Search for the cell housing the specified text and yield its (x, y) center coordinate. 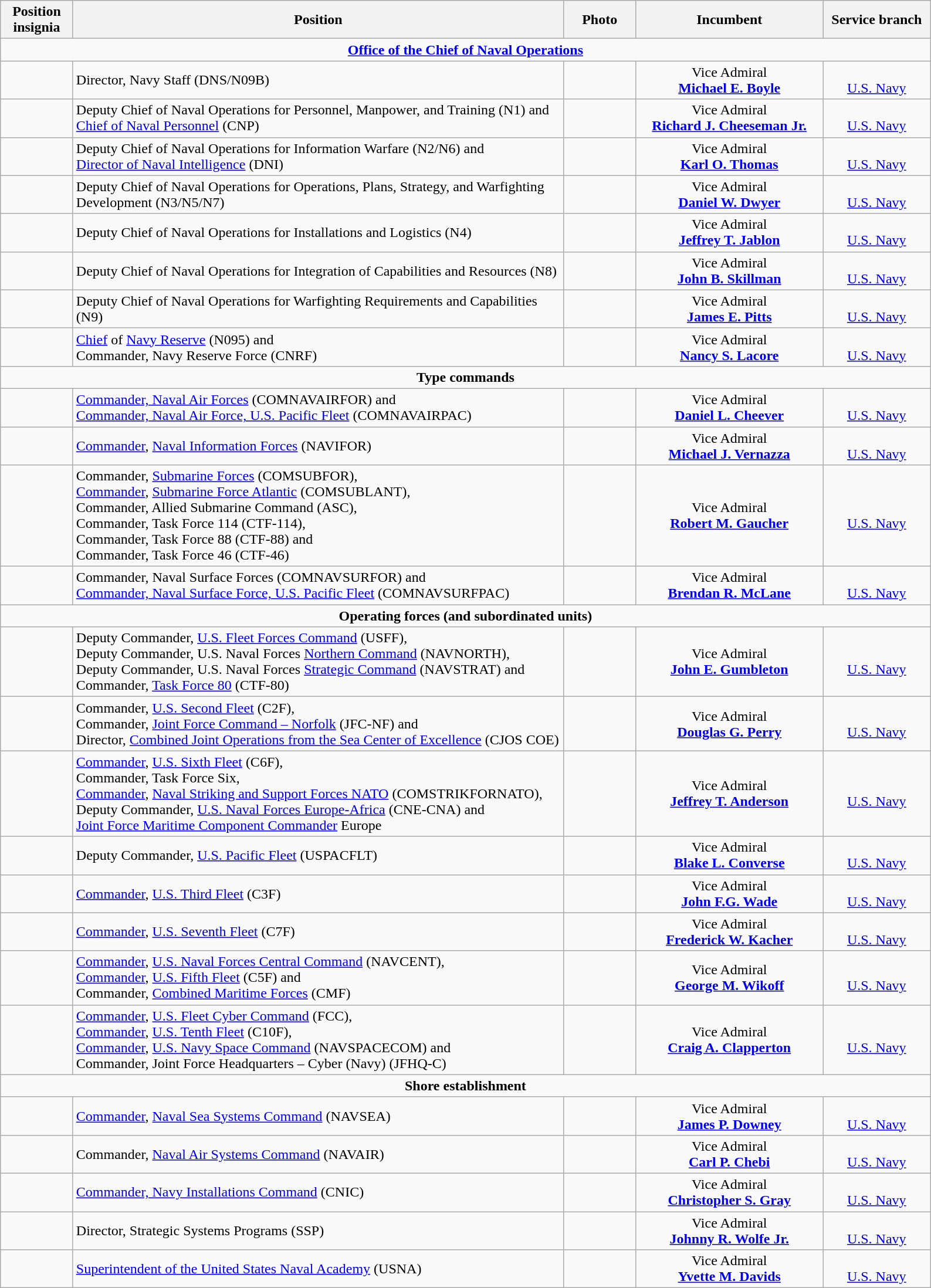
Vice AdmiralJames P. Downey (730, 1116)
Deputy Chief of Naval Operations for Personnel, Manpower, and Training (N1) andChief of Naval Personnel (CNP) (318, 118)
Superintendent of the United States Naval Academy (USNA) (318, 1269)
Vice AdmiralJohn F.G. Wade (730, 894)
Vice AdmiralBlake L. Converse (730, 855)
Director, Navy Staff (DNS/N09B) (318, 80)
Commander, Naval Air Forces (COMNAVAIRFOR) andCommander, Naval Air Force, U.S. Pacific Fleet (COMNAVAIRPAC) (318, 407)
Vice AdmiralCarl P. Chebi (730, 1154)
Vice AdmiralDouglas G. Perry (730, 724)
Deputy Chief of Naval Operations for Integration of Capabilities and Resources (N8) (318, 271)
Commander, U.S. Third Fleet (C3F) (318, 894)
Commander, Naval Sea Systems Command (NAVSEA) (318, 1116)
Vice AdmiralJohnny R. Wolfe Jr. (730, 1231)
Photo (600, 20)
Vice AdmiralBrendan R. McLane (730, 585)
Vice AdmiralJeffrey T. Jablon (730, 232)
Deputy Chief of Naval Operations for Installations and Logistics (N4) (318, 232)
Deputy Chief of Naval Operations for Information Warfare (N2/N6) andDirector of Naval Intelligence (DNI) (318, 156)
Service branch (876, 20)
Position (318, 20)
Type commands (466, 377)
Operating forces (and subordinated units) (466, 616)
Vice AdmiralFrederick W. Kacher (730, 931)
Position insignia (37, 20)
Deputy Chief of Naval Operations for Warfighting Requirements and Capabilities (N9) (318, 309)
Commander, Naval Air Systems Command (NAVAIR) (318, 1154)
Vice AdmiralMichael J. Vernazza (730, 446)
Vice AdmiralKarl O. Thomas (730, 156)
Vice AdmiralDaniel W. Dwyer (730, 195)
Vice AdmiralJeffrey T. Anderson (730, 794)
Commander, U.S. Naval Forces Central Command (NAVCENT),Commander, U.S. Fifth Fleet (C5F) andCommander, Combined Maritime Forces (CMF) (318, 978)
Vice AdmiralRichard J. Cheeseman Jr. (730, 118)
Deputy Chief of Naval Operations for Operations, Plans, Strategy, and Warfighting Development (N3/N5/N7) (318, 195)
Vice AdmiralJames E. Pitts (730, 309)
Vice AdmiralMichael E. Boyle (730, 80)
Vice AdmiralChristopher S. Gray (730, 1192)
Vice AdmiralDaniel L. Cheever (730, 407)
Chief of Navy Reserve (N095) andCommander, Navy Reserve Force (CNRF) (318, 347)
Office of the Chief of Naval Operations (466, 50)
Commander, Navy Installations Command (CNIC) (318, 1192)
Incumbent (730, 20)
Vice AdmiralCraig A. Clapperton (730, 1039)
Shore establishment (466, 1086)
Vice AdmiralNancy S. Lacore (730, 347)
Vice AdmiralYvette M. Davids (730, 1269)
Director, Strategic Systems Programs (SSP) (318, 1231)
Commander, Naval Surface Forces (COMNAVSURFOR) andCommander, Naval Surface Force, U.S. Pacific Fleet (COMNAVSURFPAC) (318, 585)
Vice AdmiralRobert M. Gaucher (730, 516)
Deputy Commander, U.S. Pacific Fleet (USPACFLT) (318, 855)
Vice AdmiralGeorge M. Wikoff (730, 978)
Vice AdmiralJohn E. Gumbleton (730, 662)
Commander, Naval Information Forces (NAVIFOR) (318, 446)
Vice AdmiralJohn B. Skillman (730, 271)
Commander, U.S. Seventh Fleet (C7F) (318, 931)
